Detect which cell encompasses the target text, then output its (x, y) center coordinate. 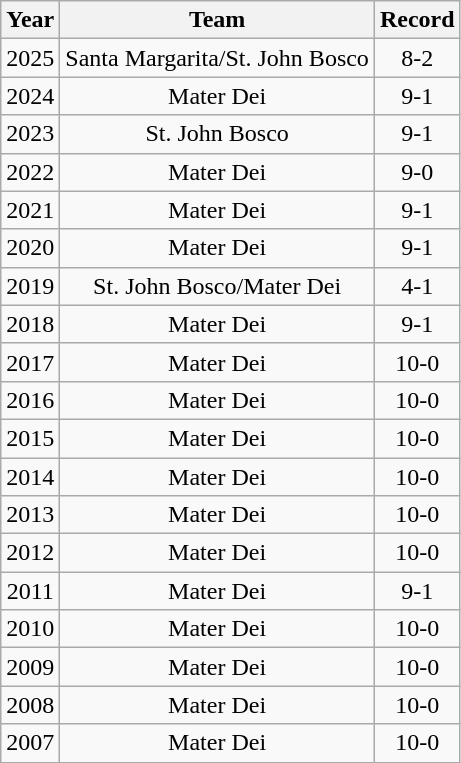
2015 (30, 438)
2024 (30, 96)
2012 (30, 553)
9-0 (417, 172)
2020 (30, 248)
Santa Margarita/St. John Bosco (218, 58)
2008 (30, 705)
2011 (30, 591)
2017 (30, 362)
2023 (30, 134)
Team (218, 20)
2009 (30, 667)
2010 (30, 629)
2014 (30, 477)
8-2 (417, 58)
Record (417, 20)
2016 (30, 400)
2018 (30, 324)
2021 (30, 210)
St. John Bosco/Mater Dei (218, 286)
2025 (30, 58)
2007 (30, 743)
4-1 (417, 286)
2013 (30, 515)
St. John Bosco (218, 134)
Year (30, 20)
2022 (30, 172)
2019 (30, 286)
